Identify which cell holds the provided text, then report its (X, Y) central coordinate. 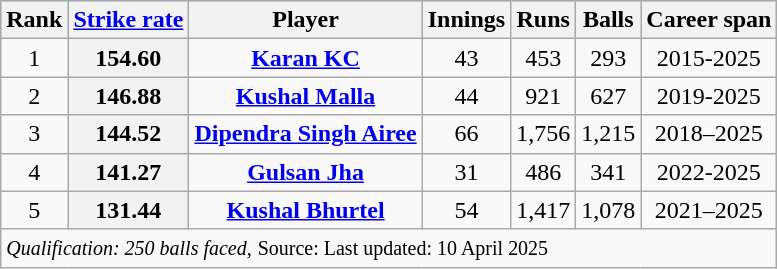
293 (608, 58)
Runs (544, 20)
Innings (466, 20)
Strike rate (128, 20)
144.52 (128, 134)
921 (544, 96)
1 (34, 58)
Player (306, 20)
154.60 (128, 58)
Balls (608, 20)
341 (608, 172)
Rank (34, 20)
Kushal Bhurtel (306, 210)
453 (544, 58)
131.44 (128, 210)
2022-2025 (709, 172)
486 (544, 172)
627 (608, 96)
44 (466, 96)
1,417 (544, 210)
31 (466, 172)
Kushal Malla (306, 96)
Gulsan Jha (306, 172)
Karan KC (306, 58)
1,078 (608, 210)
5 (34, 210)
3 (34, 134)
Career span (709, 20)
146.88 (128, 96)
2018–2025 (709, 134)
2021–2025 (709, 210)
1,215 (608, 134)
4 (34, 172)
Qualification: 250 balls faced, Source: Last updated: 10 April 2025 (389, 248)
2019-2025 (709, 96)
66 (466, 134)
141.27 (128, 172)
43 (466, 58)
2 (34, 96)
1,756 (544, 134)
Dipendra Singh Airee (306, 134)
54 (466, 210)
2015-2025 (709, 58)
